From the cell containing the given text, extract its center point as (x, y) coordinate. 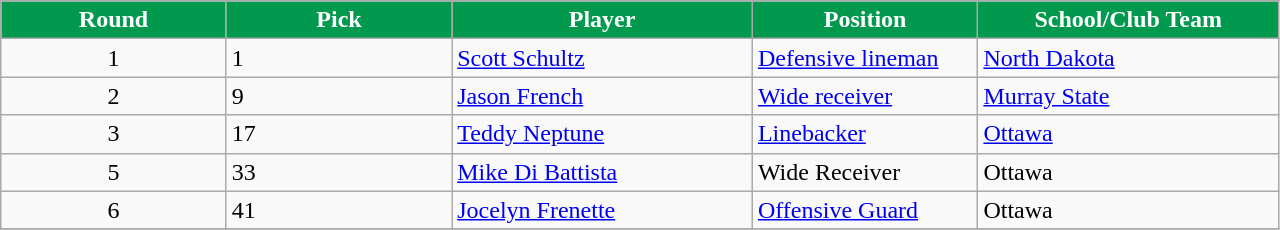
Wide receiver (864, 96)
33 (338, 172)
Jason French (602, 96)
Mike Di Battista (602, 172)
Scott Schultz (602, 58)
Player (602, 20)
Round (114, 20)
Murray State (1128, 96)
Offensive Guard (864, 210)
3 (114, 134)
Jocelyn Frenette (602, 210)
Teddy Neptune (602, 134)
Wide Receiver (864, 172)
Pick (338, 20)
6 (114, 210)
North Dakota (1128, 58)
Linebacker (864, 134)
9 (338, 96)
2 (114, 96)
41 (338, 210)
17 (338, 134)
Defensive lineman (864, 58)
5 (114, 172)
School/Club Team (1128, 20)
Position (864, 20)
